Extract the (X, Y) coordinate from the center of the cell holding the provided text.  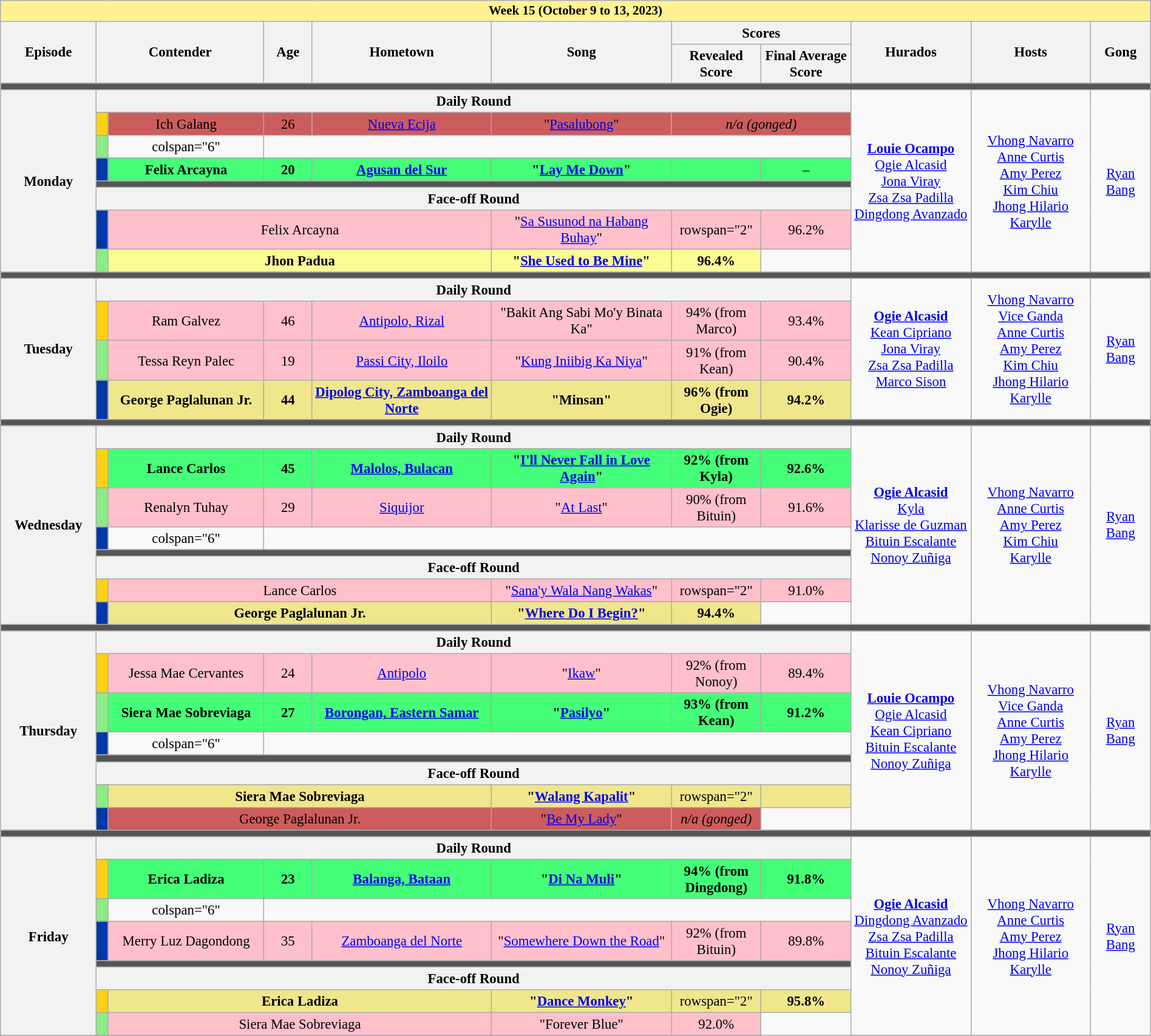
Ogie AlcasidKean CiprianoJona VirayZsa Zsa PadillaMarco Sison (911, 349)
94% (from Marco) (716, 322)
Vhong NavarroVice GandaAnne CurtisAmy PerezKim ChiuJhong HilarioKarylle (1031, 349)
26 (288, 124)
Monday (49, 181)
"Pasilyo" (582, 713)
92.0% (716, 1024)
Nueva Ecija (402, 124)
Vhong NavarroAnne CurtisAmy PerezJhong HilarioKarylle (1031, 936)
Renalyn Tuhay (186, 508)
Siquijor (402, 508)
– (806, 169)
Antipolo, Rizal (402, 322)
Louie OcampoOgie AlcasidJona VirayZsa Zsa PadillaDingdong Avanzado (911, 181)
Dipolog City, Zamboanga del Norte (402, 400)
95.8% (806, 1001)
Agusan del Sur (402, 169)
94.2% (806, 400)
27 (288, 713)
"Walang Kapalit" (582, 796)
Malolos, Bulacan (402, 469)
Balanga, Bataan (402, 879)
89.8% (806, 941)
Wednesday (49, 525)
Revealed Score (716, 63)
Ram Galvez (186, 322)
92% (from Nonoy) (716, 674)
92.6% (806, 469)
45 (288, 469)
"Where Do I Begin?" (582, 613)
"Somewhere Down the Road" (582, 941)
Week 15 (October 9 to 13, 2023) (575, 11)
Contender (180, 52)
"Pasalubong" (582, 124)
Zamboanga del Norte (402, 941)
96% (from Ogie) (716, 400)
19 (288, 361)
89.4% (806, 674)
Vhong NavarroVice GandaAnne CurtisAmy PerezJhong HilarioKarylle (1031, 731)
29 (288, 508)
Tessa Reyn Palec (186, 361)
Age (288, 52)
91% (from Kean) (716, 361)
24 (288, 674)
"Ikaw" (582, 674)
Song (582, 52)
Vhong NavarroAnne CurtisAmy PerezKim ChiuKarylle (1031, 525)
Episode (49, 52)
"Be My Lady" (582, 819)
Ogie AlcasidDingdong AvanzadoZsa Zsa PadillaBituin EscalanteNonoy Zuñiga (911, 936)
Hometown (402, 52)
"Minsan" (582, 400)
92% (from Bituin) (716, 941)
"At Last" (582, 508)
Ich Galang (186, 124)
90.4% (806, 361)
Friday (49, 936)
"Forever Blue" (582, 1024)
Gong (1121, 52)
Hosts (1031, 52)
"She Used to Be Mine" (582, 261)
Vhong NavarroAnne CurtisAmy PerezKim ChiuJhong HilarioKarylle (1031, 181)
44 (288, 400)
Scores (761, 33)
46 (288, 322)
Passi City, Iloilo (402, 361)
"I'll Never Fall in Love Again" (582, 469)
Hurados (911, 52)
90% (from Bituin) (716, 508)
"Kung Iniibig Ka Niya" (582, 361)
"Sa Susunod na Habang Buhay" (582, 230)
Jessa Mae Cervantes (186, 674)
92% (from Kyla) (716, 469)
Borongan, Eastern Samar (402, 713)
94% (from Dingdong) (716, 879)
Antipolo (402, 674)
Final Average Score (806, 63)
91.6% (806, 508)
96.2% (806, 230)
93% (from Kean) (716, 713)
Thursday (49, 731)
96.4% (716, 261)
Tuesday (49, 349)
94.4% (716, 613)
35 (288, 941)
Ogie AlcasidKylaKlarisse de GuzmanBituin EscalanteNonoy Zuñiga (911, 525)
"Bakit Ang Sabi Mo'y Binata Ka" (582, 322)
91.0% (806, 590)
20 (288, 169)
91.8% (806, 879)
23 (288, 879)
Jhon Padua (300, 261)
Louie OcampoOgie AlcasidKean CiprianoBituin EscalanteNonoy Zuñiga (911, 731)
"Lay Me Down" (582, 169)
93.4% (806, 322)
91.2% (806, 713)
"Di Na Muli" (582, 879)
Merry Luz Dagondong (186, 941)
"Dance Monkey" (582, 1001)
"Sana'y Wala Nang Wakas" (582, 590)
